Pinpoint the cell where the given text exists, returning its (x, y) midpoint coordinate. 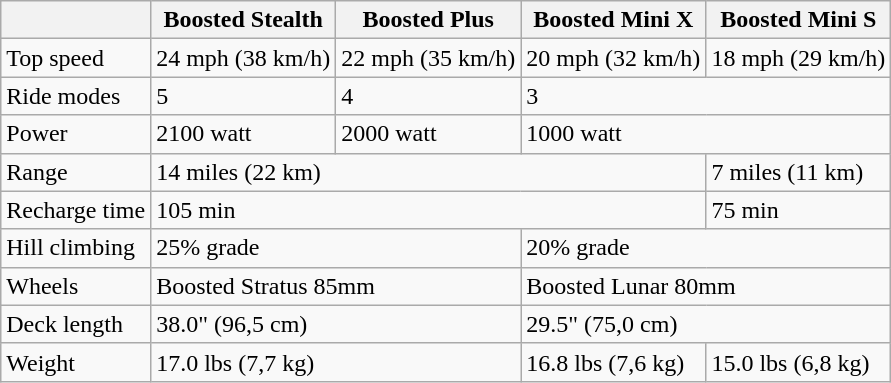
25% grade (336, 248)
17.0 lbs (7,7 kg) (336, 362)
Top speed (76, 58)
14 miles (22 km) (428, 172)
Hill climbing (76, 248)
Ride modes (76, 96)
Wheels (76, 286)
75 min (798, 210)
2000 watt (428, 134)
Recharge time (76, 210)
Boosted Mini S (798, 20)
2100 watt (244, 134)
Boosted Lunar 80mm (706, 286)
1000 watt (706, 134)
20 mph (32 km/h) (614, 58)
29.5" (75,0 cm) (706, 324)
105 min (428, 210)
18 mph (29 km/h) (798, 58)
15.0 lbs (6,8 kg) (798, 362)
24 mph (38 km/h) (244, 58)
Deck length (76, 324)
Boosted Stealth (244, 20)
Boosted Stratus 85mm (336, 286)
Boosted Plus (428, 20)
5 (244, 96)
Range (76, 172)
20% grade (706, 248)
7 miles (11 km) (798, 172)
Power (76, 134)
Boosted Mini X (614, 20)
16.8 lbs (7,6 kg) (614, 362)
22 mph (35 km/h) (428, 58)
38.0" (96,5 cm) (336, 324)
3 (706, 96)
4 (428, 96)
Weight (76, 362)
